Determine the (X, Y) coordinate at the center of the cell enclosing the given text.  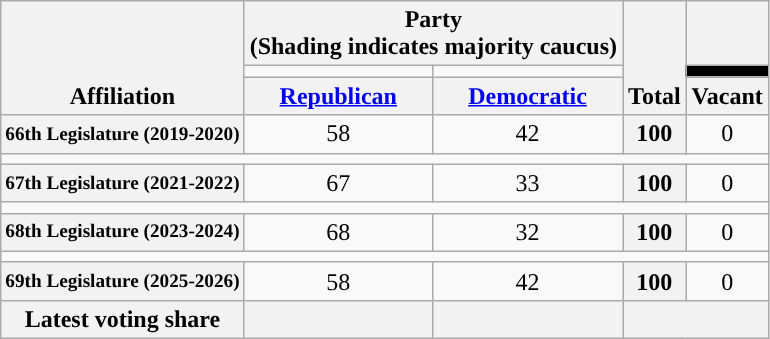
68 (338, 232)
Affiliation (122, 58)
33 (527, 183)
Democratic (527, 96)
67 (338, 183)
66th Legislature (2019-2020) (122, 134)
Latest voting share (122, 319)
67th Legislature (2021-2022) (122, 183)
69th Legislature (2025-2026) (122, 281)
Vacant (727, 96)
Total (655, 58)
Republican (338, 96)
32 (527, 232)
68th Legislature (2023-2024) (122, 232)
Party (Shading indicates majority caucus) (433, 34)
